Provide the (x, y) coordinate of the cell's center where the given text is located.  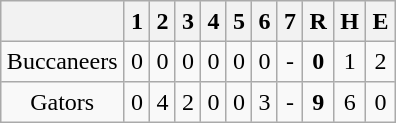
R (318, 21)
H (350, 21)
Gators (62, 102)
7 (290, 21)
E (381, 21)
5 (239, 21)
9 (318, 102)
Buccaneers (62, 61)
